Return [x, y] of the center of cell containing provided text 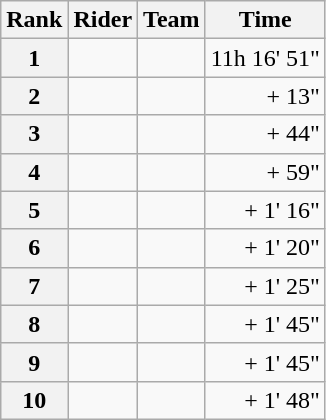
+ 44" [265, 134]
8 [34, 324]
10 [34, 400]
+ 1' 25" [265, 286]
+ 1' 48" [265, 400]
9 [34, 362]
+ 59" [265, 172]
2 [34, 96]
Team [172, 20]
5 [34, 210]
+ 13" [265, 96]
+ 1' 16" [265, 210]
1 [34, 58]
11h 16' 51" [265, 58]
Rider [103, 20]
Time [265, 20]
Rank [34, 20]
7 [34, 286]
6 [34, 248]
+ 1' 20" [265, 248]
4 [34, 172]
3 [34, 134]
